Detect which cell encompasses the target text, then output its [X, Y] center coordinate. 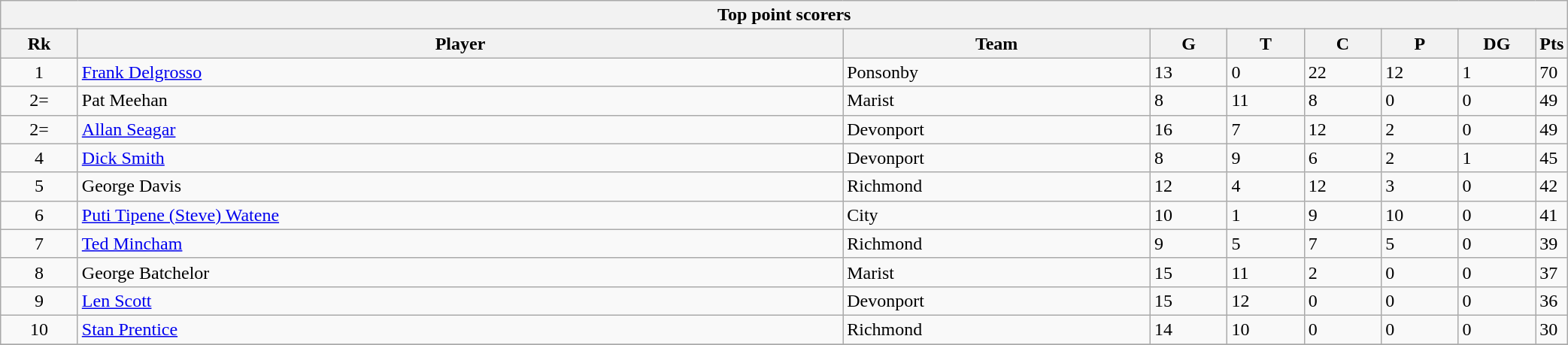
T [1266, 44]
39 [1552, 244]
City [997, 215]
36 [1552, 301]
Pts [1552, 44]
Team [997, 44]
Pat Meehan [460, 101]
30 [1552, 329]
16 [1189, 129]
45 [1552, 158]
Len Scott [460, 301]
Rk [39, 44]
37 [1552, 272]
Top point scorers [784, 15]
Ponsonby [997, 72]
Allan Seagar [460, 129]
G [1189, 44]
14 [1189, 329]
41 [1552, 215]
42 [1552, 186]
Dick Smith [460, 158]
George Davis [460, 186]
3 [1420, 186]
C [1342, 44]
P [1420, 44]
Frank Delgrosso [460, 72]
George Batchelor [460, 272]
70 [1552, 72]
Puti Tipene (Steve) Watene [460, 215]
13 [1189, 72]
Ted Mincham [460, 244]
Stan Prentice [460, 329]
DG [1497, 44]
Player [460, 44]
22 [1342, 72]
